Determine the (x, y) coordinate at the center of the cell enclosing the given text.  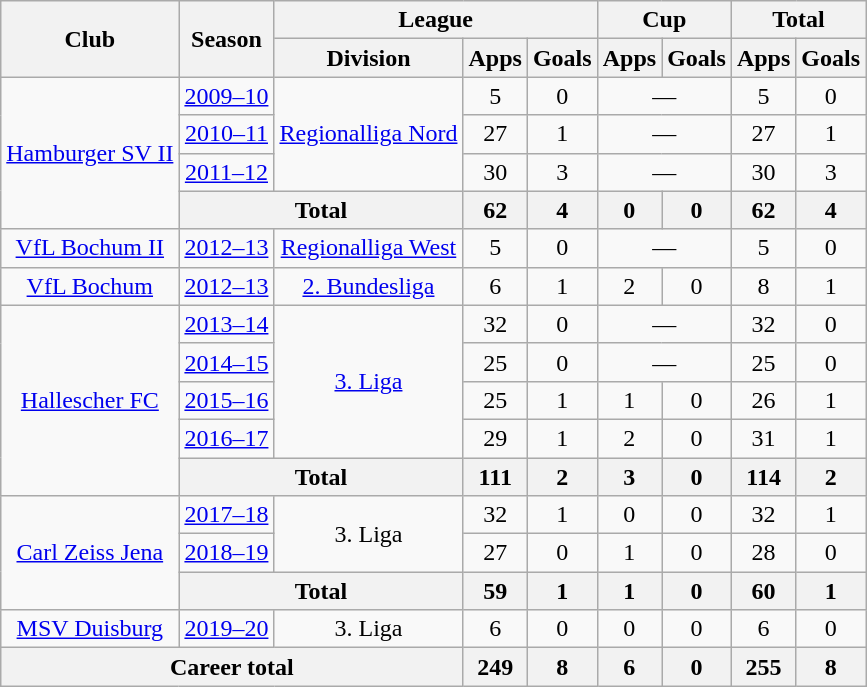
Hamburger SV II (90, 153)
111 (495, 477)
2009–10 (226, 96)
2017–18 (226, 515)
Carl Zeiss Jena (90, 553)
2014–15 (226, 362)
2015–16 (226, 400)
28 (763, 553)
Club (90, 39)
Regionalliga West (368, 248)
59 (495, 591)
Cup (664, 20)
255 (763, 667)
26 (763, 400)
VfL Bochum (90, 286)
VfL Bochum II (90, 248)
Hallescher FC (90, 400)
Division (368, 58)
249 (495, 667)
Regionalliga Nord (368, 134)
2018–19 (226, 553)
Career total (232, 667)
2013–14 (226, 324)
114 (763, 477)
2. Bundesliga (368, 286)
Season (226, 39)
2011–12 (226, 172)
29 (495, 438)
31 (763, 438)
2019–20 (226, 629)
60 (763, 591)
2010–11 (226, 134)
League (436, 20)
MSV Duisburg (90, 629)
2016–17 (226, 438)
